Search for the cell housing the specified text and yield its (x, y) center coordinate. 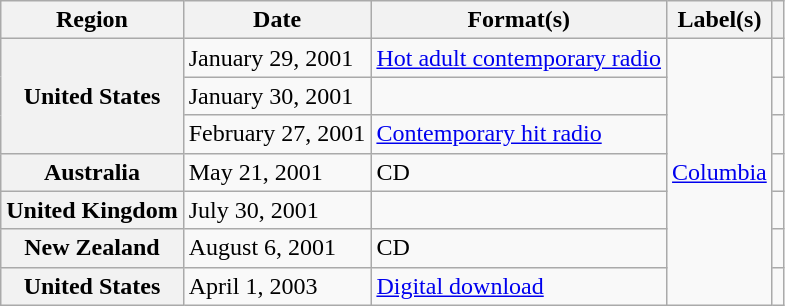
April 1, 2003 (277, 286)
July 30, 2001 (277, 210)
Contemporary hit radio (519, 134)
Hot adult contemporary radio (519, 58)
January 30, 2001 (277, 96)
New Zealand (92, 248)
Digital download (519, 286)
January 29, 2001 (277, 58)
Columbia (720, 172)
August 6, 2001 (277, 248)
Label(s) (720, 20)
Australia (92, 172)
Date (277, 20)
May 21, 2001 (277, 172)
United Kingdom (92, 210)
Region (92, 20)
Format(s) (519, 20)
February 27, 2001 (277, 134)
